Pinpoint the cell where the given text exists, returning its (X, Y) midpoint coordinate. 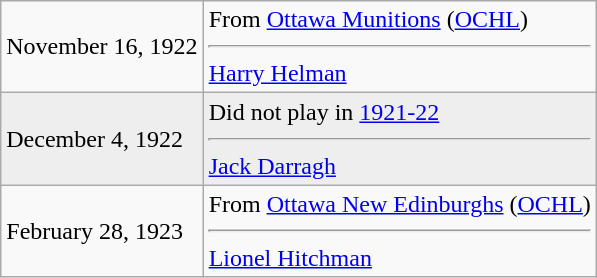
Did not play in 1921-22Jack Darragh (400, 139)
From Ottawa Munitions (OCHL)Harry Helman (400, 47)
February 28, 1923 (102, 231)
November 16, 1922 (102, 47)
From Ottawa New Edinburghs (OCHL)Lionel Hitchman (400, 231)
December 4, 1922 (102, 139)
